Scan for the cell matching the given text and deliver its [X, Y] coordinate at center. 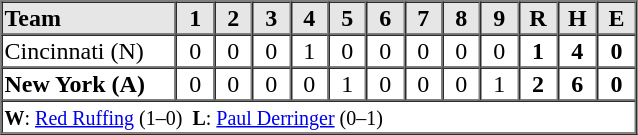
7 [423, 18]
5 [347, 18]
Cincinnati (N) [90, 50]
New York (A) [90, 84]
8 [461, 18]
H [578, 18]
9 [499, 18]
W: Red Ruffing (1–0) L: Paul Derringer (0–1) [319, 116]
3 [271, 18]
R [538, 18]
Team [90, 18]
E [616, 18]
